Identify which cell holds the provided text, then report its (X, Y) central coordinate. 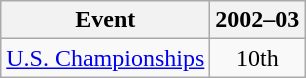
Event (106, 20)
U.S. Championships (106, 58)
2002–03 (258, 20)
10th (258, 58)
